Provide the [x, y] coordinate of the cell's center where the given text is located.  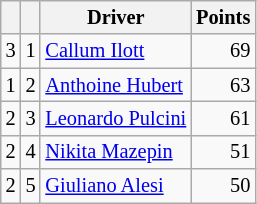
51 [223, 152]
5 [31, 186]
61 [223, 118]
50 [223, 186]
Leonardo Pulcini [116, 118]
Nikita Mazepin [116, 152]
69 [223, 51]
Points [223, 17]
Driver [116, 17]
Giuliano Alesi [116, 186]
4 [31, 152]
Callum Ilott [116, 51]
63 [223, 85]
Anthoine Hubert [116, 85]
